Return [X, Y] of the center of cell containing provided text 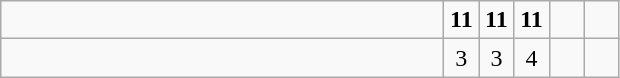
4 [532, 58]
